Capture the cell that displays the provided text and extract its (x, y) central coordinate. 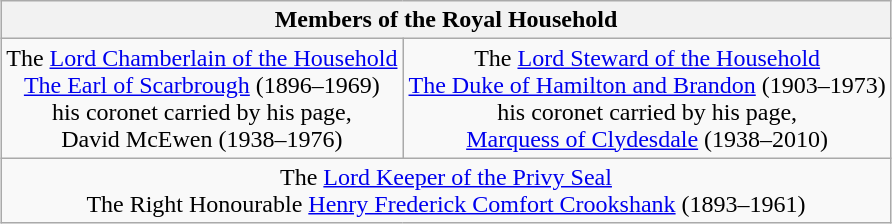
The Lord Steward of the HouseholdThe Duke of Hamilton and Brandon (1903–1973)his coronet carried by his page,Marquess of Clydesdale (1938–2010) (647, 98)
The Lord Chamberlain of the HouseholdThe Earl of Scarbrough (1896–1969)his coronet carried by his page,David McEwen (1938–1976) (202, 98)
Members of the Royal Household (446, 20)
The Lord Keeper of the Privy SealThe Right Honourable Henry Frederick Comfort Crookshank (1893–1961) (446, 190)
